Determine the (X, Y) coordinate at the center of the cell enclosing the given text.  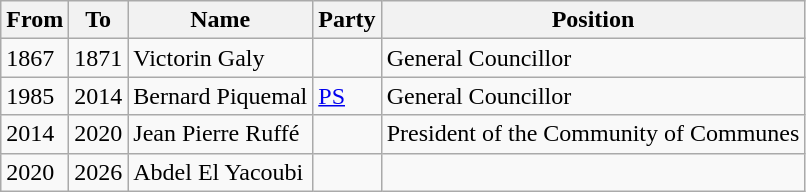
Bernard Piquemal (220, 96)
Jean Pierre Ruffé (220, 134)
1867 (35, 58)
PS (347, 96)
Abdel El Yacoubi (220, 172)
Victorin Galy (220, 58)
2026 (98, 172)
From (35, 20)
1985 (35, 96)
To (98, 20)
President of the Community of Communes (593, 134)
Position (593, 20)
Name (220, 20)
Party (347, 20)
1871 (98, 58)
